Capture the cell that displays the provided text and extract its (x, y) central coordinate. 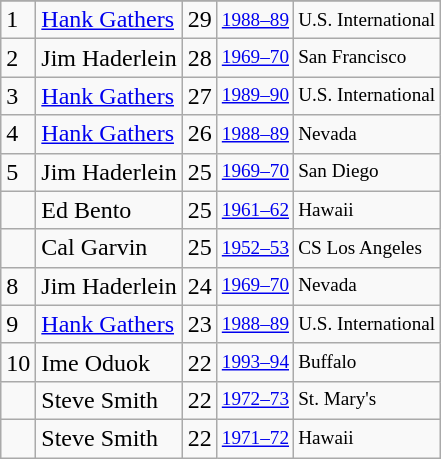
27 (200, 96)
24 (200, 286)
3 (18, 96)
26 (200, 134)
1961–62 (255, 210)
4 (18, 134)
San Diego (367, 172)
2 (18, 58)
10 (18, 362)
1 (18, 20)
1989–90 (255, 96)
28 (200, 58)
1952–53 (255, 248)
1972–73 (255, 400)
Ed Bento (109, 210)
5 (18, 172)
Buffalo (367, 362)
1971–72 (255, 438)
1993–94 (255, 362)
23 (200, 324)
8 (18, 286)
San Francisco (367, 58)
Cal Garvin (109, 248)
St. Mary's (367, 400)
CS Los Angeles (367, 248)
Ime Oduok (109, 362)
29 (200, 20)
9 (18, 324)
